Search for the cell housing the specified text and yield its [x, y] center coordinate. 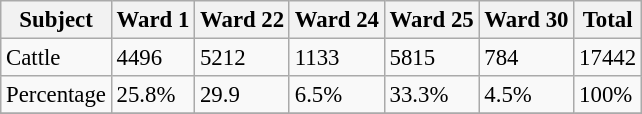
Ward 1 [152, 20]
6.5% [336, 95]
Subject [56, 20]
Ward 22 [242, 20]
33.3% [432, 95]
784 [526, 58]
Total [608, 20]
100% [608, 95]
Ward 24 [336, 20]
1133 [336, 58]
Percentage [56, 95]
Cattle [56, 58]
5815 [432, 58]
4.5% [526, 95]
25.8% [152, 95]
4496 [152, 58]
Ward 30 [526, 20]
5212 [242, 58]
Ward 25 [432, 20]
29.9 [242, 95]
17442 [608, 58]
